Find where the given text appears and provide that cell's center as [x, y] coordinate. 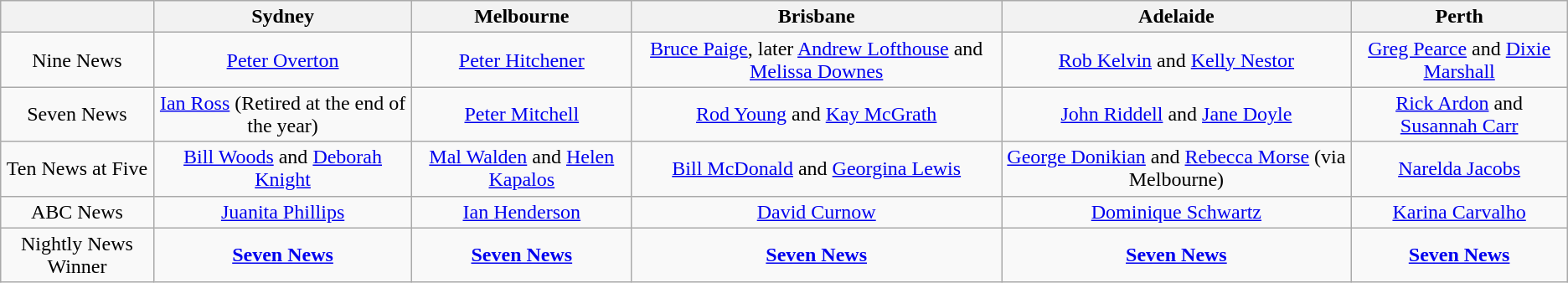
Greg Pearce and Dixie Marshall [1459, 60]
Karina Carvalho [1459, 212]
Rick Ardon and Susannah Carr [1459, 114]
Ian Ross (Retired at the end of the year) [283, 114]
Brisbane [817, 17]
Melbourne [522, 17]
Peter Hitchener [522, 60]
Rod Young and Kay McGrath [817, 114]
Mal Walden and Helen Kapalos [522, 169]
Dominique Schwartz [1176, 212]
Nightly News Winner [77, 255]
Bill Woods and Deborah Knight [283, 169]
Ian Henderson [522, 212]
ABC News [77, 212]
Sydney [283, 17]
John Riddell and Jane Doyle [1176, 114]
Perth [1459, 17]
Bruce Paige, later Andrew Lofthouse and Melissa Downes [817, 60]
Juanita Phillips [283, 212]
Ten News at Five [77, 169]
Rob Kelvin and Kelly Nestor [1176, 60]
Narelda Jacobs [1459, 169]
George Donikian and Rebecca Morse (via Melbourne) [1176, 169]
Peter Mitchell [522, 114]
Peter Overton [283, 60]
Adelaide [1176, 17]
Nine News [77, 60]
Bill McDonald and Georgina Lewis [817, 169]
David Curnow [817, 212]
